Pinpoint the cell where the given text exists, returning its [X, Y] midpoint coordinate. 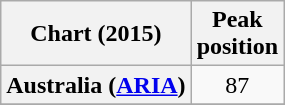
87 [237, 85]
Chart (2015) [96, 34]
Australia (ARIA) [96, 85]
Peakposition [237, 34]
